Detect which cell encompasses the target text, then output its [X, Y] center coordinate. 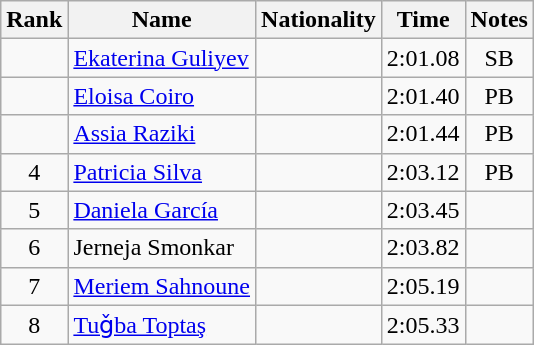
5 [34, 210]
7 [34, 286]
Notes [499, 20]
Patricia Silva [162, 172]
SB [499, 58]
Assia Raziki [162, 134]
Daniela García [162, 210]
2:05.33 [423, 325]
2:01.44 [423, 134]
2:03.12 [423, 172]
Time [423, 20]
2:03.82 [423, 248]
2:01.08 [423, 58]
2:05.19 [423, 286]
Jerneja Smonkar [162, 248]
Tuǧba Toptaş [162, 325]
8 [34, 325]
Ekaterina Guliyev [162, 58]
Eloisa Coiro [162, 96]
4 [34, 172]
Rank [34, 20]
2:01.40 [423, 96]
6 [34, 248]
Name [162, 20]
Nationality [319, 20]
Meriem Sahnoune [162, 286]
2:03.45 [423, 210]
